Find where the given text appears and provide that cell's center as [x, y] coordinate. 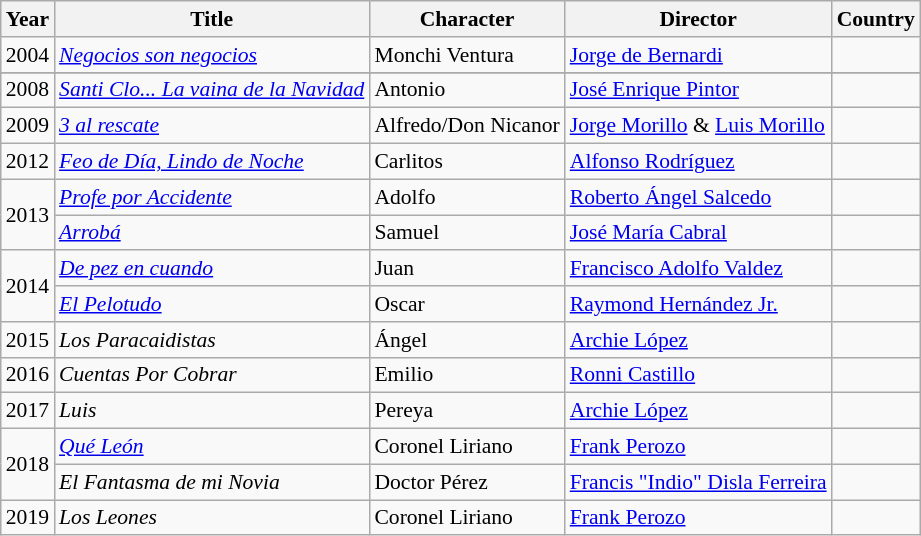
Juan [466, 269]
2012 [28, 162]
Carlitos [466, 162]
3 al rescate [212, 126]
Doctor Pérez [466, 482]
Santi Clo... La vaina de la Navidad [212, 90]
Ronni Castillo [698, 375]
José Enrique Pintor [698, 90]
Francis "Indio" Disla Ferreira [698, 482]
Alfredo/Don Nicanor [466, 126]
Arrobá [212, 233]
Character [466, 19]
Adolfo [466, 197]
2016 [28, 375]
Year [28, 19]
Director [698, 19]
2013 [28, 214]
2004 [28, 55]
2015 [28, 340]
Roberto Ángel Salcedo [698, 197]
Jorge Morillo & Luis Morillo [698, 126]
De pez en cuando [212, 269]
José María Cabral [698, 233]
2008 [28, 90]
Monchi Ventura [466, 55]
Profe por Accidente [212, 197]
2009 [28, 126]
Cuentas Por Cobrar [212, 375]
Los Paracaidistas [212, 340]
Jorge de Bernardi [698, 55]
2014 [28, 286]
El Fantasma de mi Novia [212, 482]
Luis [212, 411]
2018 [28, 464]
Country [876, 19]
Francisco Adolfo Valdez [698, 269]
Pereya [466, 411]
Samuel [466, 233]
Alfonso Rodríguez [698, 162]
Title [212, 19]
Feo de Día, Lindo de Noche [212, 162]
Los Leones [212, 518]
Qué León [212, 447]
Ángel [466, 340]
El Pelotudo [212, 304]
Emilio [466, 375]
Antonio [466, 90]
Negocios son negocios [212, 55]
2019 [28, 518]
Oscar [466, 304]
2017 [28, 411]
Raymond Hernández Jr. [698, 304]
